Scan for the cell matching the given text and deliver its [x, y] coordinate at center. 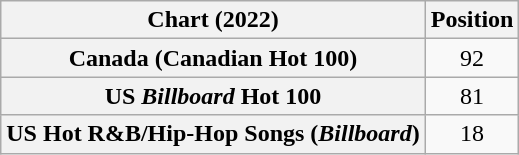
92 [472, 58]
US Hot R&B/Hip-Hop Songs (Billboard) [213, 134]
Chart (2022) [213, 20]
US Billboard Hot 100 [213, 96]
18 [472, 134]
Canada (Canadian Hot 100) [213, 58]
Position [472, 20]
81 [472, 96]
